Output the [x, y] coordinate of the center of the cell containing the given text.  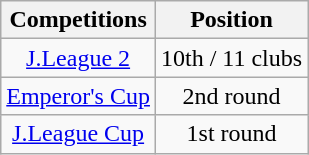
2nd round [231, 96]
Position [231, 20]
J.League Cup [78, 134]
10th / 11 clubs [231, 58]
J.League 2 [78, 58]
Emperor's Cup [78, 96]
Competitions [78, 20]
1st round [231, 134]
